Return the (X, Y) coordinate for the center point of the cell that contains the specified text.  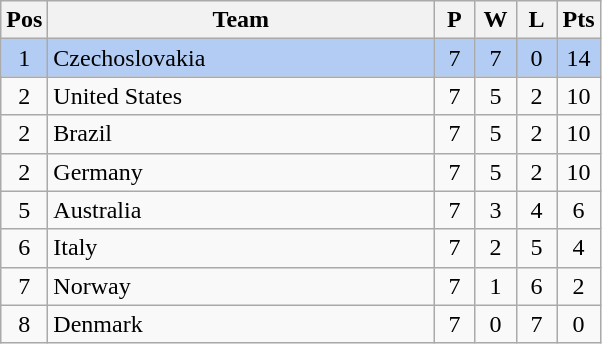
United States (241, 96)
Australia (241, 210)
Pts (578, 20)
Team (241, 20)
Germany (241, 172)
Brazil (241, 134)
P (454, 20)
W (496, 20)
Pos (24, 20)
8 (24, 324)
Czechoslovakia (241, 58)
14 (578, 58)
Italy (241, 248)
L (536, 20)
Denmark (241, 324)
Norway (241, 286)
3 (496, 210)
